Capture the cell that displays the provided text and extract its [X, Y] central coordinate. 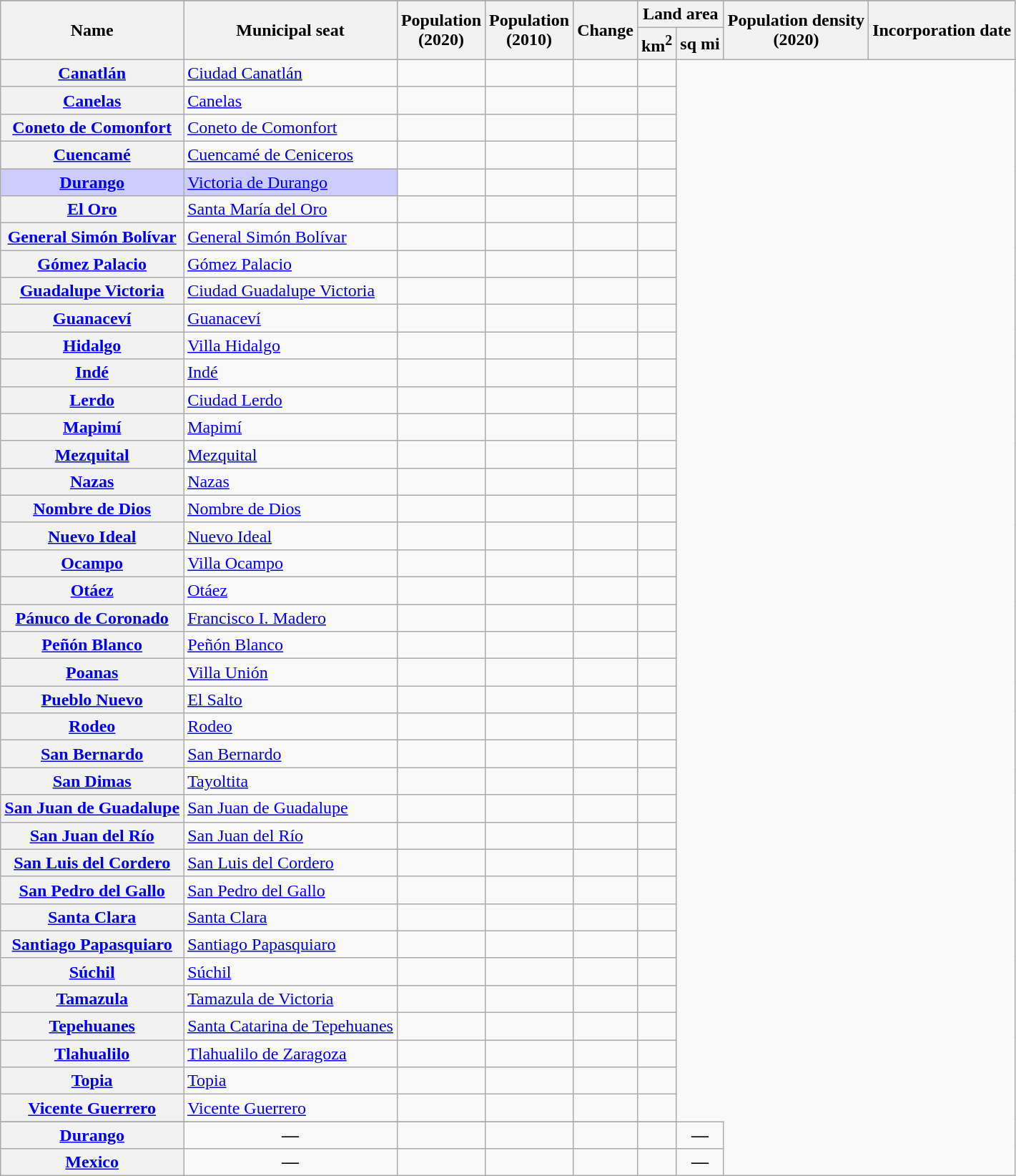
Santa María del Oro [290, 210]
Tamazula de Victoria [290, 999]
El Salto [290, 700]
San Dimas [92, 781]
Guadalupe Victoria [92, 291]
Ocampo [92, 563]
Poanas [92, 672]
Tlahualilo [92, 1054]
Ciudad Guadalupe Victoria [290, 291]
Villa Ocampo [290, 563]
Cuencamé de Ceniceros [290, 155]
Population(2010) [529, 30]
Ciudad Canatlán [290, 73]
Tamazula [92, 999]
Tepehuanes [92, 1026]
Cuencamé [92, 155]
Name [92, 30]
Municipal seat [290, 30]
Hidalgo [92, 346]
El Oro [92, 210]
Pánuco de Coronado [92, 618]
sq mi [700, 44]
Villa Unión [290, 672]
Ciudad Lerdo [290, 400]
Tlahualilo de Zaragoza [290, 1054]
Villa Hidalgo [290, 346]
Francisco I. Madero [290, 618]
Canatlán [92, 73]
Land area [681, 14]
Mexico [92, 1162]
Population density(2020) [796, 30]
Lerdo [92, 400]
Santa Catarina de Tepehuanes [290, 1026]
Incorporation date [942, 30]
Change [606, 30]
Tayoltita [290, 781]
Victoria de Durango [290, 182]
Pueblo Nuevo [92, 700]
Population(2020) [440, 30]
km2 [656, 44]
